Search for the cell housing the specified text and yield its (X, Y) center coordinate. 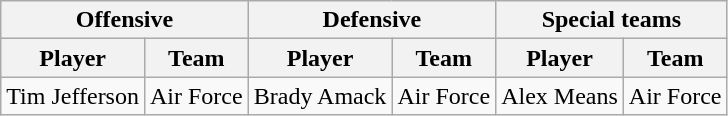
Defensive (372, 20)
Brady Amack (320, 96)
Special teams (612, 20)
Tim Jefferson (73, 96)
Offensive (124, 20)
Alex Means (560, 96)
